Locate the cell with the specified text and output its (x, y) center coordinate. 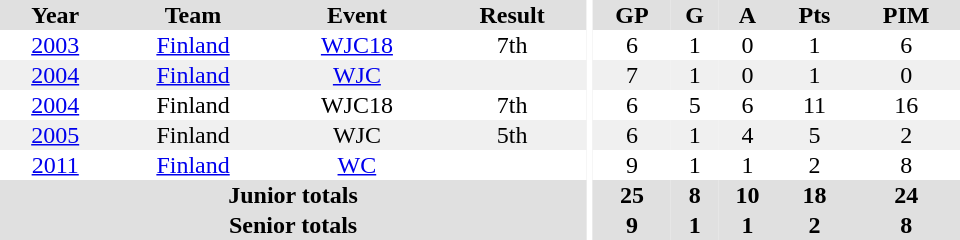
25 (632, 195)
16 (906, 105)
18 (815, 195)
GP (632, 15)
Result (512, 15)
24 (906, 195)
PIM (906, 15)
WC (357, 165)
5th (512, 135)
G (694, 15)
2003 (55, 45)
11 (815, 105)
2005 (55, 135)
Junior totals (293, 195)
Team (192, 15)
Event (357, 15)
Year (55, 15)
Senior totals (293, 225)
Pts (815, 15)
4 (747, 135)
A (747, 15)
2011 (55, 165)
7 (632, 75)
10 (747, 195)
